Determine the [x, y] coordinate at the center of the cell enclosing the given text.  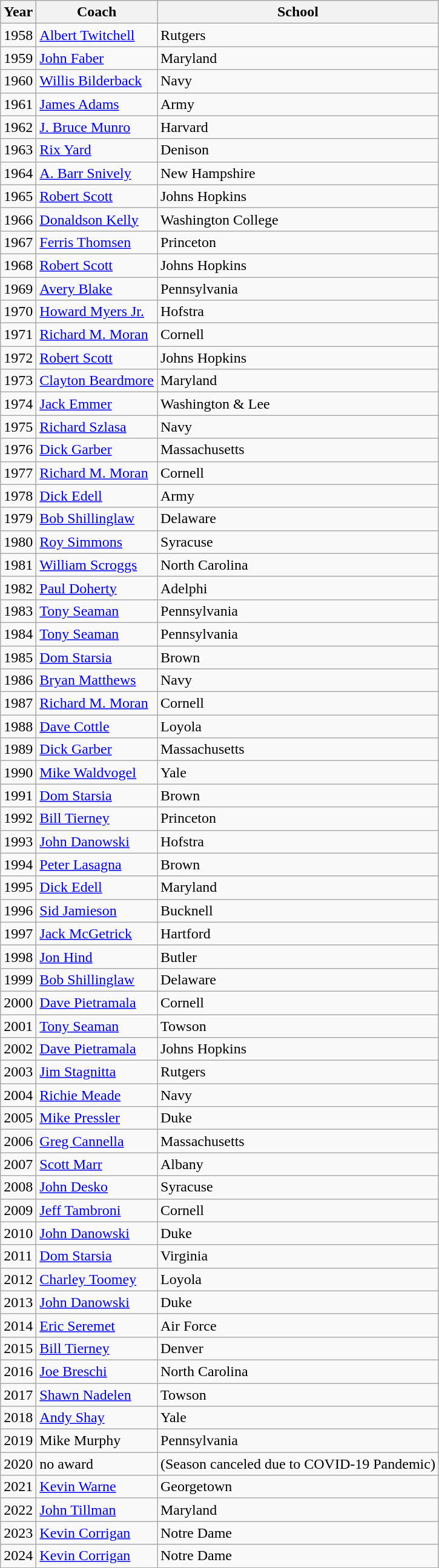
Jack Emmer [97, 404]
Joe Breschi [97, 1371]
Jeff Tambroni [97, 1210]
(Season canceled due to COVID-19 Pandemic) [298, 1464]
Albert Twitchell [97, 35]
Jack McGetrick [97, 934]
2008 [18, 1187]
1974 [18, 404]
School [298, 12]
Richard Szlasa [97, 427]
Eric Seremet [97, 1325]
1962 [18, 127]
1969 [18, 289]
2024 [18, 1556]
2002 [18, 1049]
2017 [18, 1394]
2013 [18, 1302]
1985 [18, 657]
Greg Cannella [97, 1141]
Washington & Lee [298, 404]
2020 [18, 1464]
1996 [18, 911]
1959 [18, 58]
Peter Lasagna [97, 865]
Air Force [298, 1325]
2003 [18, 1072]
Avery Blake [97, 289]
1964 [18, 173]
1963 [18, 150]
Mike Waldvogel [97, 772]
Jon Hind [97, 957]
Kevin Warne [97, 1487]
Washington College [298, 219]
1972 [18, 358]
Bucknell [298, 911]
Adelphi [298, 588]
Denver [298, 1348]
Coach [97, 12]
1997 [18, 934]
William Scroggs [97, 565]
Virginia [298, 1256]
2019 [18, 1441]
1968 [18, 265]
Hartford [298, 934]
1984 [18, 634]
1976 [18, 450]
Willis Bilderback [97, 81]
Donaldson Kelly [97, 219]
2000 [18, 1003]
Rix Yard [97, 150]
1977 [18, 473]
New Hampshire [298, 173]
2016 [18, 1371]
1989 [18, 749]
2021 [18, 1487]
1980 [18, 542]
1961 [18, 104]
1994 [18, 865]
1958 [18, 35]
Sid Jamieson [97, 911]
Bryan Matthews [97, 680]
2011 [18, 1256]
A. Barr Snively [97, 173]
Roy Simmons [97, 542]
2004 [18, 1095]
Dave Cottle [97, 726]
1988 [18, 726]
2007 [18, 1164]
1998 [18, 957]
2012 [18, 1279]
2005 [18, 1118]
Scott Marr [97, 1164]
Year [18, 12]
1981 [18, 565]
1982 [18, 588]
2014 [18, 1325]
Howard Myers Jr. [97, 312]
1991 [18, 796]
1967 [18, 242]
1970 [18, 312]
1979 [18, 519]
2022 [18, 1510]
2015 [18, 1348]
Mike Murphy [97, 1441]
Clayton Beardmore [97, 381]
1993 [18, 842]
John Tillman [97, 1510]
Georgetown [298, 1487]
2006 [18, 1141]
John Faber [97, 58]
1992 [18, 819]
1973 [18, 381]
Andy Shay [97, 1418]
2023 [18, 1533]
no award [97, 1464]
1986 [18, 680]
1971 [18, 335]
1965 [18, 196]
John Desko [97, 1187]
Charley Toomey [97, 1279]
Albany [298, 1164]
1983 [18, 611]
1987 [18, 703]
1990 [18, 772]
Denison [298, 150]
J. Bruce Munro [97, 127]
2010 [18, 1233]
Mike Pressler [97, 1118]
1960 [18, 81]
1966 [18, 219]
1978 [18, 496]
Ferris Thomsen [97, 242]
Richie Meade [97, 1095]
Butler [298, 957]
Paul Doherty [97, 588]
2009 [18, 1210]
1999 [18, 980]
Jim Stagnitta [97, 1072]
2018 [18, 1418]
Harvard [298, 127]
1975 [18, 427]
2001 [18, 1026]
James Adams [97, 104]
1995 [18, 888]
Shawn Nadelen [97, 1394]
